Identify which cell holds the provided text, then report its [X, Y] central coordinate. 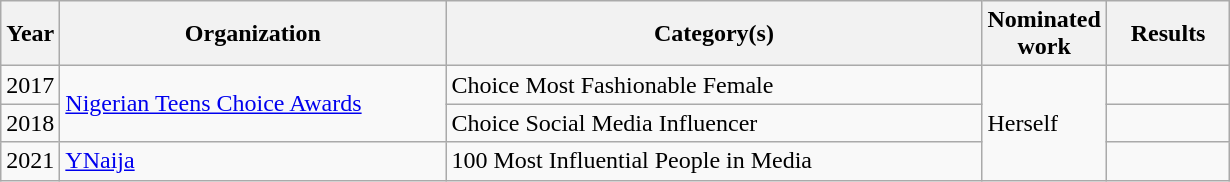
2017 [30, 85]
2018 [30, 123]
Nigerian Teens Choice Awards [253, 104]
YNaija [253, 161]
Herself [1044, 123]
100 Most Influential People in Media [714, 161]
Organization [253, 34]
Results [1168, 34]
Category(s) [714, 34]
Nominated work [1044, 34]
Choice Most Fashionable Female [714, 85]
2021 [30, 161]
Choice Social Media Influencer [714, 123]
Year [30, 34]
